Pinpoint the cell where the given text exists, returning its (X, Y) midpoint coordinate. 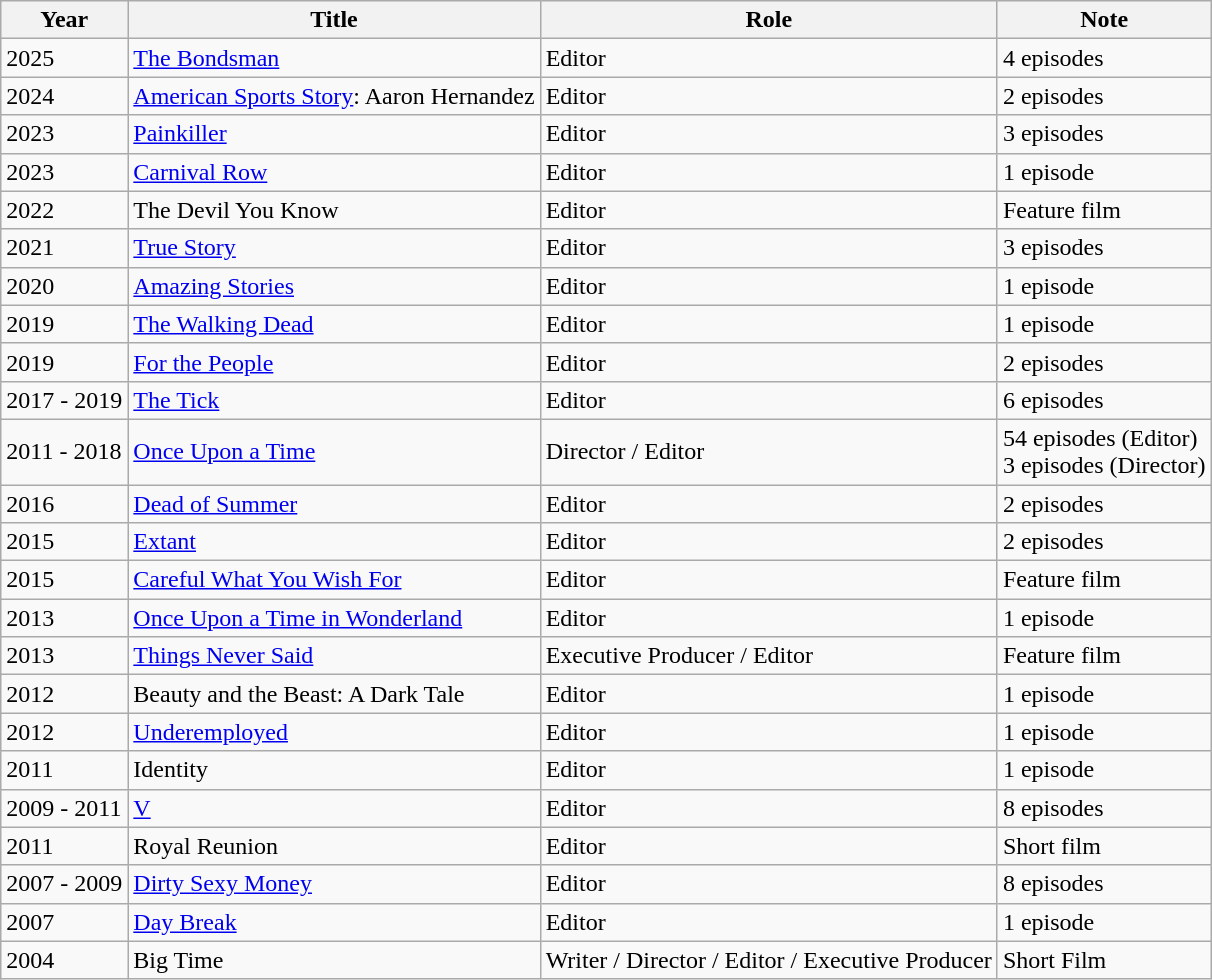
Short film (1104, 846)
2004 (64, 960)
Amazing Stories (334, 286)
Title (334, 20)
Painkiller (334, 134)
For the People (334, 362)
Extant (334, 542)
The Tick (334, 400)
Executive Producer / Editor (768, 656)
True Story (334, 248)
Dirty Sexy Money (334, 884)
Note (1104, 20)
Beauty and the Beast: A Dark Tale (334, 694)
Carnival Row (334, 172)
4 episodes (1104, 58)
Careful What You Wish For (334, 580)
2017 - 2019 (64, 400)
Year (64, 20)
Dead of Summer (334, 503)
Underemployed (334, 732)
2016 (64, 503)
Identity (334, 770)
2021 (64, 248)
2007 (64, 922)
Once Upon a Time in Wonderland (334, 618)
Role (768, 20)
Royal Reunion (334, 846)
2024 (64, 96)
The Bondsman (334, 58)
2009 - 2011 (64, 808)
Day Break (334, 922)
Things Never Said (334, 656)
Short Film (1104, 960)
The Devil You Know (334, 210)
Writer / Director / Editor / Executive Producer (768, 960)
2011 - 2018 (64, 452)
Once Upon a Time (334, 452)
2020 (64, 286)
American Sports Story: Aaron Hernandez (334, 96)
Big Time (334, 960)
2007 - 2009 (64, 884)
2025 (64, 58)
Director / Editor (768, 452)
2022 (64, 210)
54 episodes (Editor)3 episodes (Director) (1104, 452)
V (334, 808)
The Walking Dead (334, 324)
6 episodes (1104, 400)
